Locate the cell with the specified text and output its [X, Y] center coordinate. 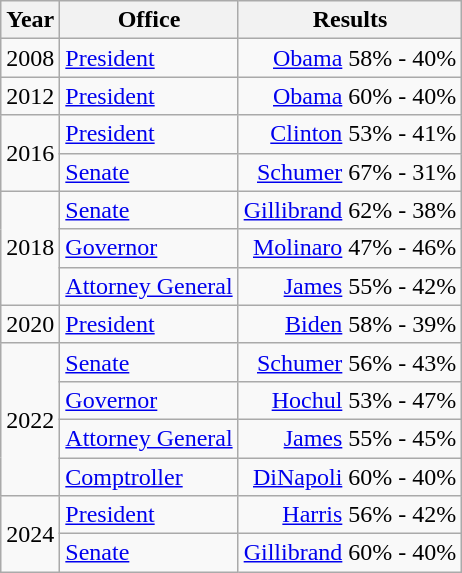
Year [30, 20]
Gillibrand 62% - 38% [350, 210]
Molinaro 47% - 46% [350, 248]
Obama 58% - 40% [350, 58]
Obama 60% - 40% [350, 96]
James 55% - 42% [350, 286]
Hochul 53% - 47% [350, 400]
Office [149, 20]
2016 [30, 153]
DiNapoli 60% - 40% [350, 477]
Biden 58% - 39% [350, 324]
2008 [30, 58]
Gillibrand 60% - 40% [350, 553]
2022 [30, 419]
2018 [30, 248]
Schumer 56% - 43% [350, 362]
Comptroller [149, 477]
Harris 56% - 42% [350, 515]
Results [350, 20]
Clinton 53% - 41% [350, 134]
Schumer 67% - 31% [350, 172]
2020 [30, 324]
2024 [30, 534]
James 55% - 45% [350, 438]
2012 [30, 96]
